Provide the [X, Y] coordinate of the cell's center where the given text is located.  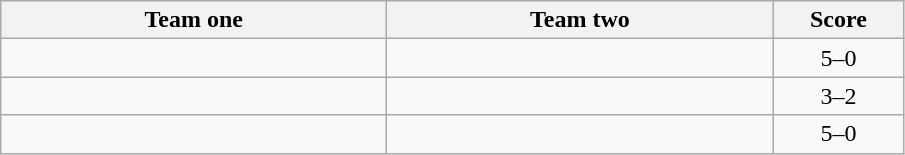
Score [838, 20]
Team one [194, 20]
3–2 [838, 96]
Team two [580, 20]
